Return the (x, y) coordinate for the center point of the cell that contains the specified text.  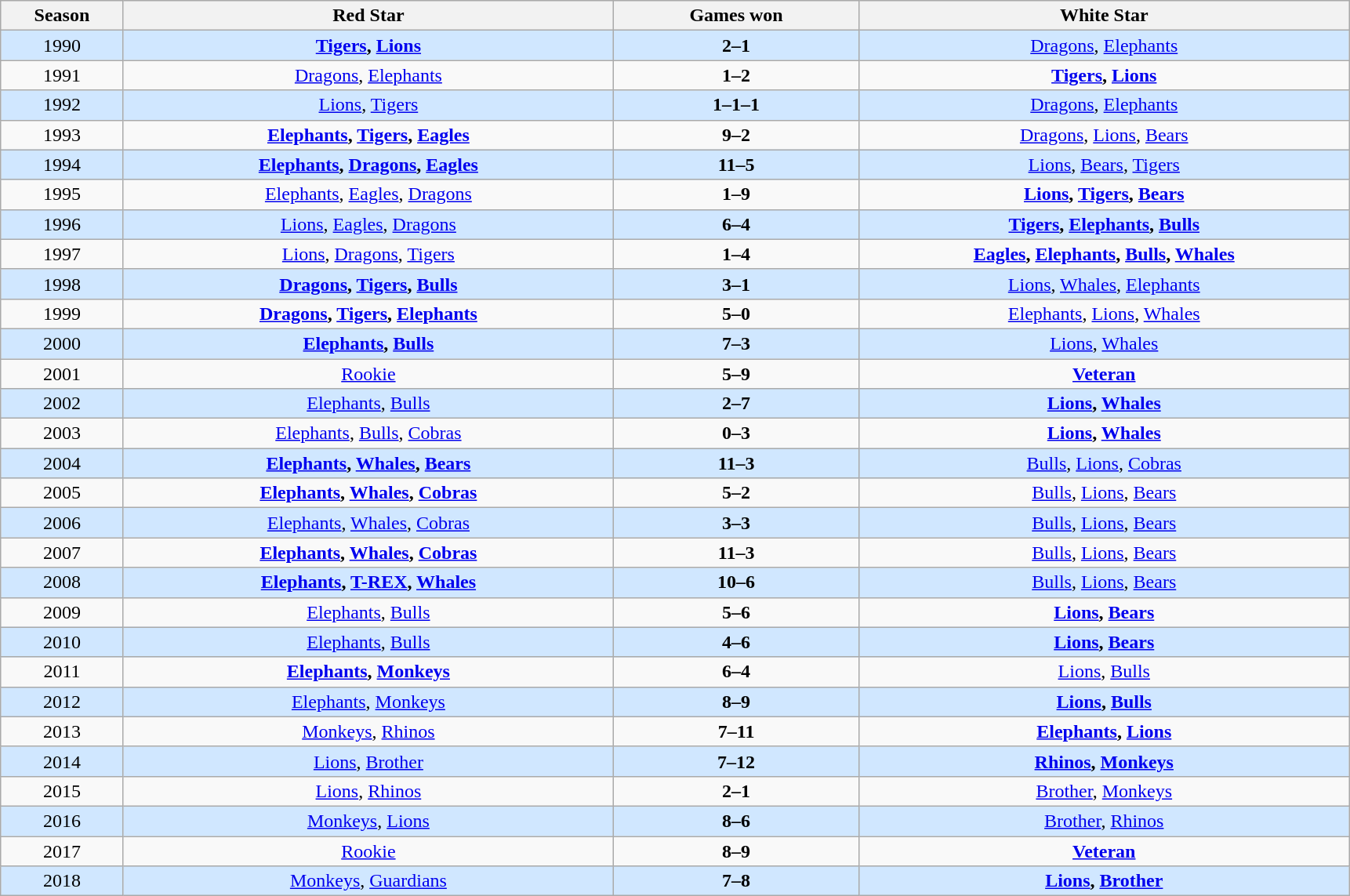
1–4 (737, 254)
1990 (62, 45)
7–8 (737, 881)
Monkeys, Guardians (368, 881)
Dragons, Lions, Bears (1104, 135)
2–7 (737, 404)
2014 (62, 761)
Dragons, Tigers, Elephants (368, 314)
Red Star (368, 16)
Dragons, Tigers, Bulls (368, 284)
2015 (62, 791)
10–6 (737, 582)
0–3 (737, 433)
Elephants, Bulls, Cobras (368, 433)
5–0 (737, 314)
Eagles, Elephants, Bulls, Whales (1104, 254)
2018 (62, 881)
2006 (62, 523)
1995 (62, 194)
2007 (62, 553)
Monkeys, Rhinos (368, 731)
7–11 (737, 731)
11–5 (737, 165)
2016 (62, 821)
1997 (62, 254)
Lions, Bears, Tigers (1104, 165)
Lions, Eagles, Dragons (368, 224)
4–6 (737, 642)
Lions, Rhinos (368, 791)
1993 (62, 135)
Season (62, 16)
2013 (62, 731)
Lions, Dragons, Tigers (368, 254)
Lions, Tigers, Bears (1104, 194)
1996 (62, 224)
White Star (1104, 16)
2017 (62, 851)
2010 (62, 642)
2000 (62, 343)
1–1–1 (737, 105)
Elephants, Eagles, Dragons (368, 194)
8–6 (737, 821)
5–9 (737, 374)
2001 (62, 374)
1–2 (737, 75)
Brother, Monkeys (1104, 791)
1999 (62, 314)
Elephants, T-REX, Whales (368, 582)
1–9 (737, 194)
Bulls, Lions, Cobras (1104, 463)
2008 (62, 582)
Brother, Rhinos (1104, 821)
1991 (62, 75)
Elephants, Tigers, Eagles (368, 135)
2003 (62, 433)
1992 (62, 105)
Elephants, Lions, Whales (1104, 314)
7–3 (737, 343)
Games won (737, 16)
1994 (62, 165)
Monkeys, Lions (368, 821)
5–6 (737, 612)
Tigers, Elephants, Bulls (1104, 224)
3–3 (737, 523)
5–2 (737, 493)
3–1 (737, 284)
Lions, Tigers (368, 105)
2011 (62, 672)
1998 (62, 284)
Elephants, Dragons, Eagles (368, 165)
2009 (62, 612)
Elephants, Whales, Bears (368, 463)
9–2 (737, 135)
2005 (62, 493)
2012 (62, 702)
2004 (62, 463)
Lions, Whales, Elephants (1104, 284)
Elephants, Lions (1104, 731)
7–12 (737, 761)
Rhinos, Monkeys (1104, 761)
2002 (62, 404)
